Capture the cell that displays the provided text and extract its [x, y] central coordinate. 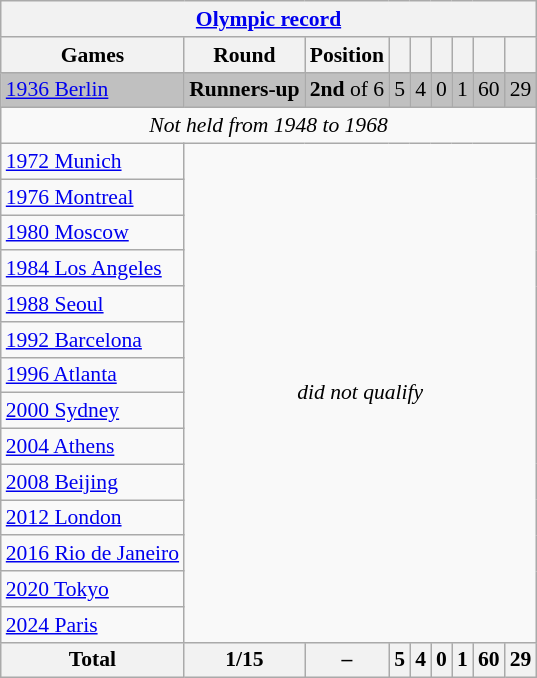
1992 Barcelona [92, 340]
2nd of 6 [348, 90]
1972 Munich [92, 162]
1980 Moscow [92, 233]
1984 Los Angeles [92, 269]
2016 Rio de Janeiro [92, 554]
Total [92, 660]
2000 Sydney [92, 411]
2004 Athens [92, 447]
2024 Paris [92, 625]
2008 Beijing [92, 482]
1936 Berlin [92, 90]
Olympic record [269, 19]
1988 Seoul [92, 304]
Round [244, 55]
– [348, 660]
did not qualify [360, 394]
Not held from 1948 to 1968 [269, 126]
2012 London [92, 518]
1976 Montreal [92, 197]
1/15 [244, 660]
Games [92, 55]
Position [348, 55]
2020 Tokyo [92, 589]
Runners-up [244, 90]
1996 Atlanta [92, 375]
